Detect which cell encompasses the target text, then output its [X, Y] center coordinate. 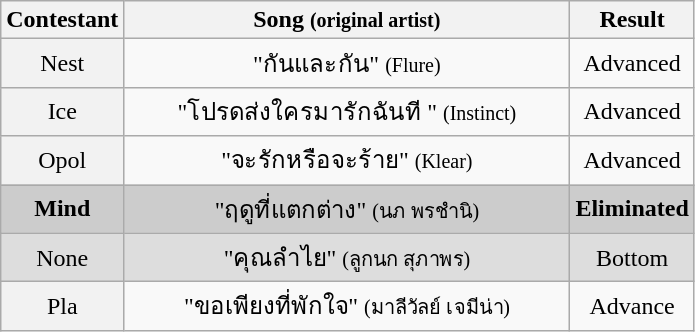
Mind [62, 208]
"ฤดูที่แตกต่าง" (นภ พรชำนิ) [347, 208]
"จะรักหรือจะร้าย" (Klear) [347, 160]
Ice [62, 112]
Advance [632, 306]
"ขอเพียงที่พักใจ" (มาลีวัลย์ เจมีน่า) [347, 306]
Result [632, 20]
"โปรดส่งใครมารักฉันที " (Instinct) [347, 112]
Pla [62, 306]
Contestant [62, 20]
Song (original artist) [347, 20]
Opol [62, 160]
None [62, 258]
Eliminated [632, 208]
Nest [62, 64]
"กันและกัน" (Flure) [347, 64]
Bottom [632, 258]
"คุณลำไย" (ลูกนก สุภาพร) [347, 258]
